Pinpoint the cell where the given text exists, returning its (x, y) midpoint coordinate. 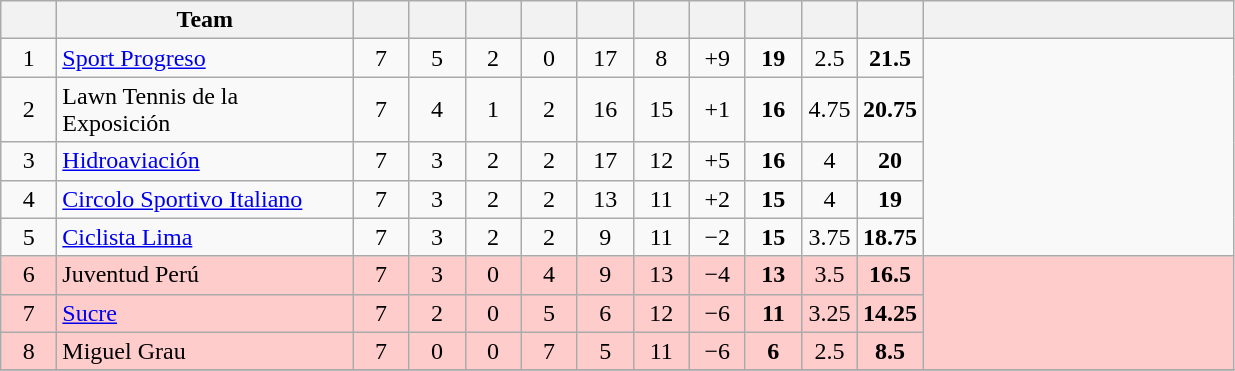
+2 (717, 199)
4.75 (829, 110)
Team (205, 20)
Circolo Sportivo Italiano (205, 199)
20.75 (890, 110)
+9 (717, 58)
Hidroaviación (205, 161)
−2 (717, 237)
Miguel Grau (205, 351)
3.25 (829, 313)
+5 (717, 161)
Lawn Tennis de la Exposición (205, 110)
Sucre (205, 313)
+1 (717, 110)
8.5 (890, 351)
14.25 (890, 313)
3.5 (829, 275)
Sport Progreso (205, 58)
21.5 (890, 58)
Juventud Perú (205, 275)
20 (890, 161)
Ciclista Lima (205, 237)
3.75 (829, 237)
18.75 (890, 237)
−4 (717, 275)
16.5 (890, 275)
